Scan for the cell matching the given text and deliver its (x, y) coordinate at center. 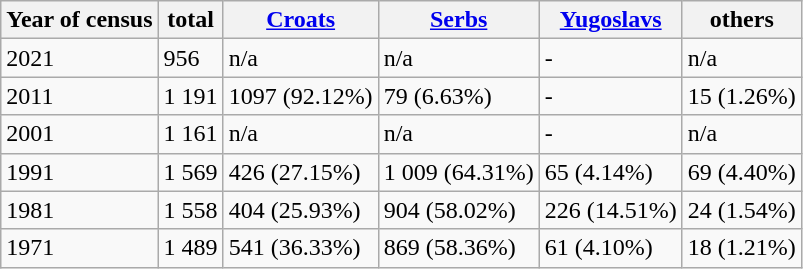
total (190, 20)
1 489 (190, 248)
226 (14.51%) (610, 210)
869 (58.36%) (458, 248)
Year of census (80, 20)
69 (4.40%) (742, 172)
2021 (80, 58)
2011 (80, 96)
1 569 (190, 172)
404 (25.93%) (300, 210)
1 191 (190, 96)
24 (1.54%) (742, 210)
Croats (300, 20)
1 558 (190, 210)
541 (36.33%) (300, 248)
Yugoslavs (610, 20)
2001 (80, 134)
Serbs (458, 20)
15 (1.26%) (742, 96)
79 (6.63%) (458, 96)
61 (4.10%) (610, 248)
others (742, 20)
1097 (92.12%) (300, 96)
1 161 (190, 134)
956 (190, 58)
426 (27.15%) (300, 172)
1971 (80, 248)
1 009 (64.31%) (458, 172)
1991 (80, 172)
904 (58.02%) (458, 210)
65 (4.14%) (610, 172)
1981 (80, 210)
18 (1.21%) (742, 248)
